Find where the given text appears and provide that cell's center as [X, Y] coordinate. 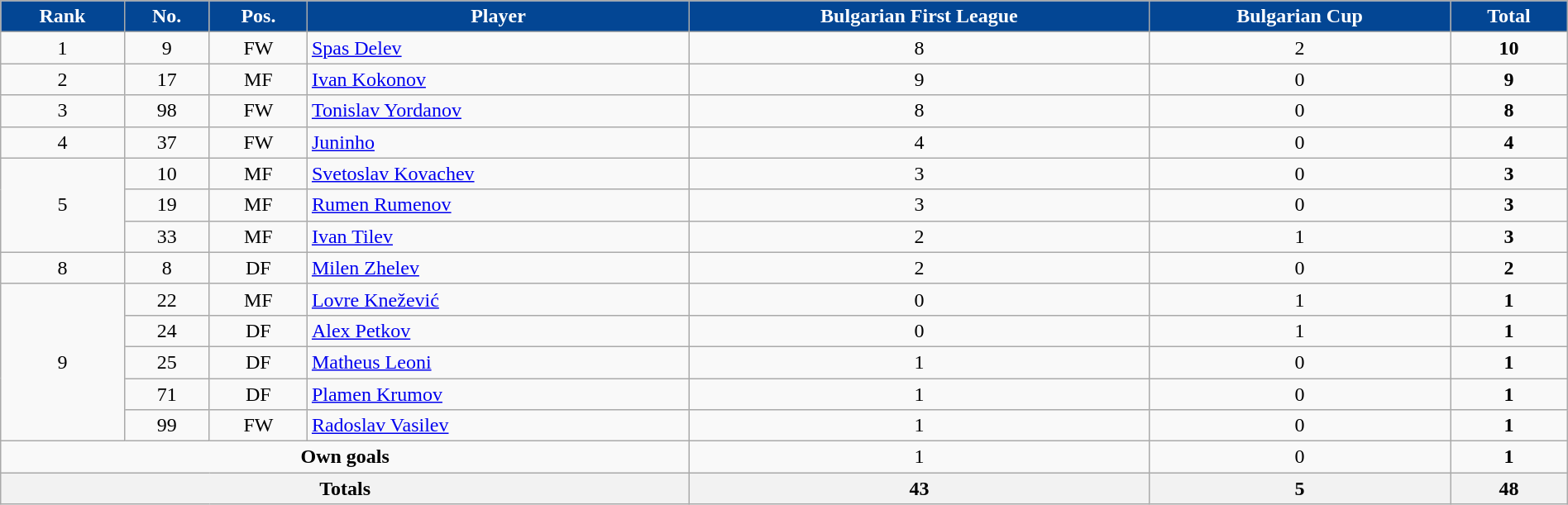
Radoslav Vasilev [498, 426]
Totals [346, 488]
Pos. [258, 17]
33 [167, 236]
Total [1508, 17]
48 [1508, 488]
17 [167, 79]
Lovre Knežević [498, 299]
No. [167, 17]
43 [920, 488]
25 [167, 362]
Alex Petkov [498, 331]
Svetoslav Kovachev [498, 174]
Tonislav Yordanov [498, 111]
Milen Zhelev [498, 268]
22 [167, 299]
98 [167, 111]
71 [167, 394]
Own goals [346, 457]
Spas Delev [498, 48]
Ivan Kokonov [498, 79]
Bulgarian First League [920, 17]
Matheus Leoni [498, 362]
Plamen Krumov [498, 394]
37 [167, 142]
Player [498, 17]
Rank [63, 17]
24 [167, 331]
Ivan Tilev [498, 236]
Rumen Rumenov [498, 205]
99 [167, 426]
19 [167, 205]
Juninho [498, 142]
Bulgarian Cup [1299, 17]
